Determine the [X, Y] coordinate at the center of the cell enclosing the given text.  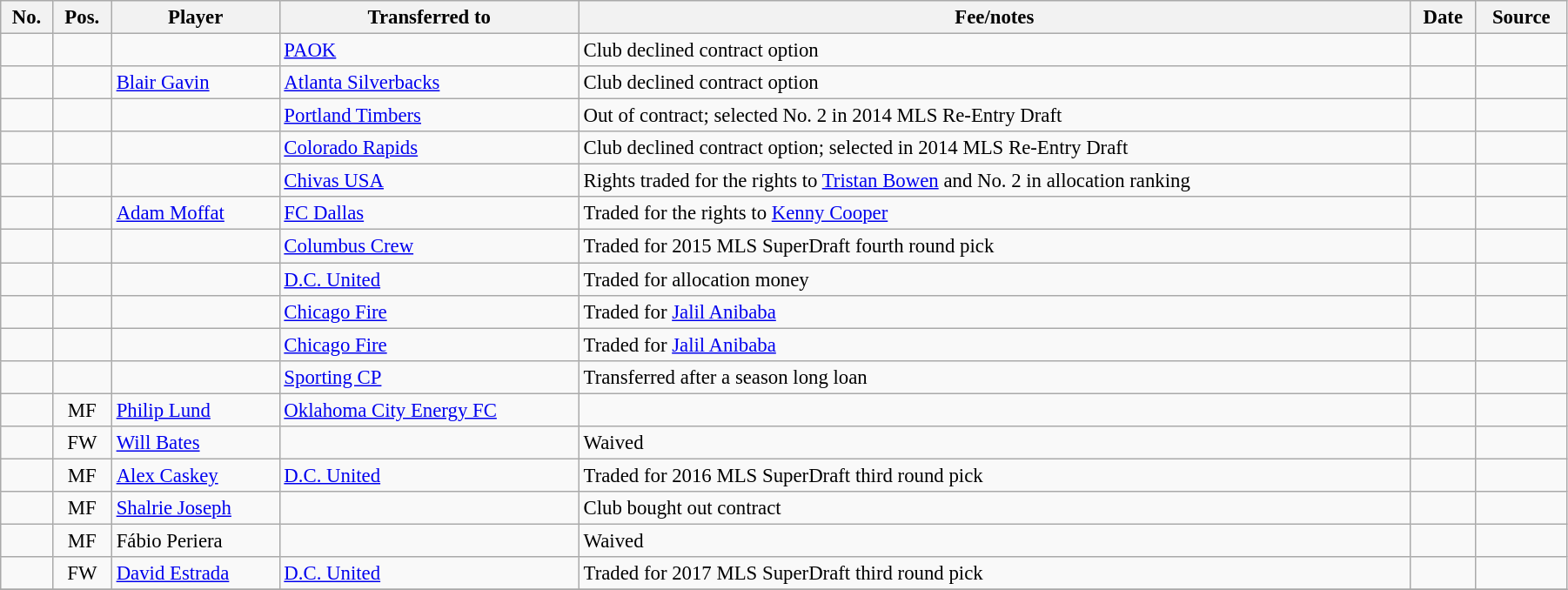
Transferred after a season long loan [994, 377]
Fee/notes [994, 17]
Source [1521, 17]
Traded for the rights to Kenny Cooper [994, 213]
Shalrie Joseph [195, 508]
Chivas USA [429, 181]
Philip Lund [195, 410]
Atlanta Silverbacks [429, 83]
Will Bates [195, 443]
Club declined contract option; selected in 2014 MLS Re-Entry Draft [994, 148]
PAOK [429, 50]
Adam Moffat [195, 213]
Portland Timbers [429, 116]
Rights traded for the rights to Tristan Bowen and No. 2 in allocation ranking [994, 181]
Sporting CP [429, 377]
Pos. [82, 17]
Traded for 2016 MLS SuperDraft third round pick [994, 475]
Blair Gavin [195, 83]
Traded for allocation money [994, 279]
Player [195, 17]
Columbus Crew [429, 246]
Traded for 2015 MLS SuperDraft fourth round pick [994, 246]
Oklahoma City Energy FC [429, 410]
Fábio Periera [195, 540]
Colorado Rapids [429, 148]
FC Dallas [429, 213]
David Estrada [195, 573]
Date [1443, 17]
Out of contract; selected No. 2 in 2014 MLS Re-Entry Draft [994, 116]
No. [27, 17]
Transferred to [429, 17]
Traded for 2017 MLS SuperDraft third round pick [994, 573]
Club bought out contract [994, 508]
Alex Caskey [195, 475]
